Capture the cell that displays the provided text and extract its (x, y) central coordinate. 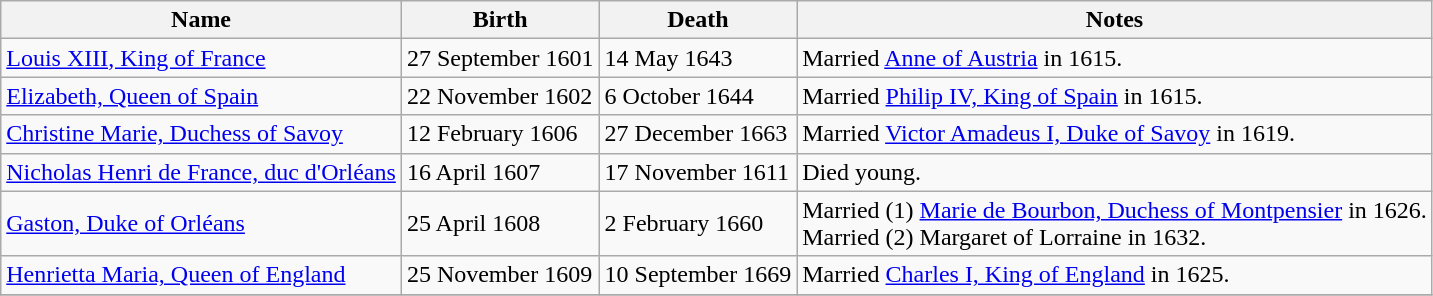
Notes (1115, 20)
25 April 1608 (500, 224)
Death (698, 20)
22 November 1602 (500, 96)
2 February 1660 (698, 224)
27 September 1601 (500, 58)
6 October 1644 (698, 96)
Christine Marie, Duchess of Savoy (202, 134)
Nicholas Henri de France, duc d'Orléans (202, 172)
10 September 1669 (698, 275)
27 December 1663 (698, 134)
Birth (500, 20)
Died young. (1115, 172)
Married Charles I, King of England in 1625. (1115, 275)
12 February 1606 (500, 134)
16 April 1607 (500, 172)
17 November 1611 (698, 172)
25 November 1609 (500, 275)
Married Victor Amadeus I, Duke of Savoy in 1619. (1115, 134)
Elizabeth, Queen of Spain (202, 96)
Married Philip IV, King of Spain in 1615. (1115, 96)
Name (202, 20)
Married (1) Marie de Bourbon, Duchess of Montpensier in 1626.Married (2) Margaret of Lorraine in 1632. (1115, 224)
Married Anne of Austria in 1615. (1115, 58)
14 May 1643 (698, 58)
Louis XIII, King of France (202, 58)
Henrietta Maria, Queen of England (202, 275)
Gaston, Duke of Orléans (202, 224)
